Scan for the cell matching the given text and deliver its [x, y] coordinate at center. 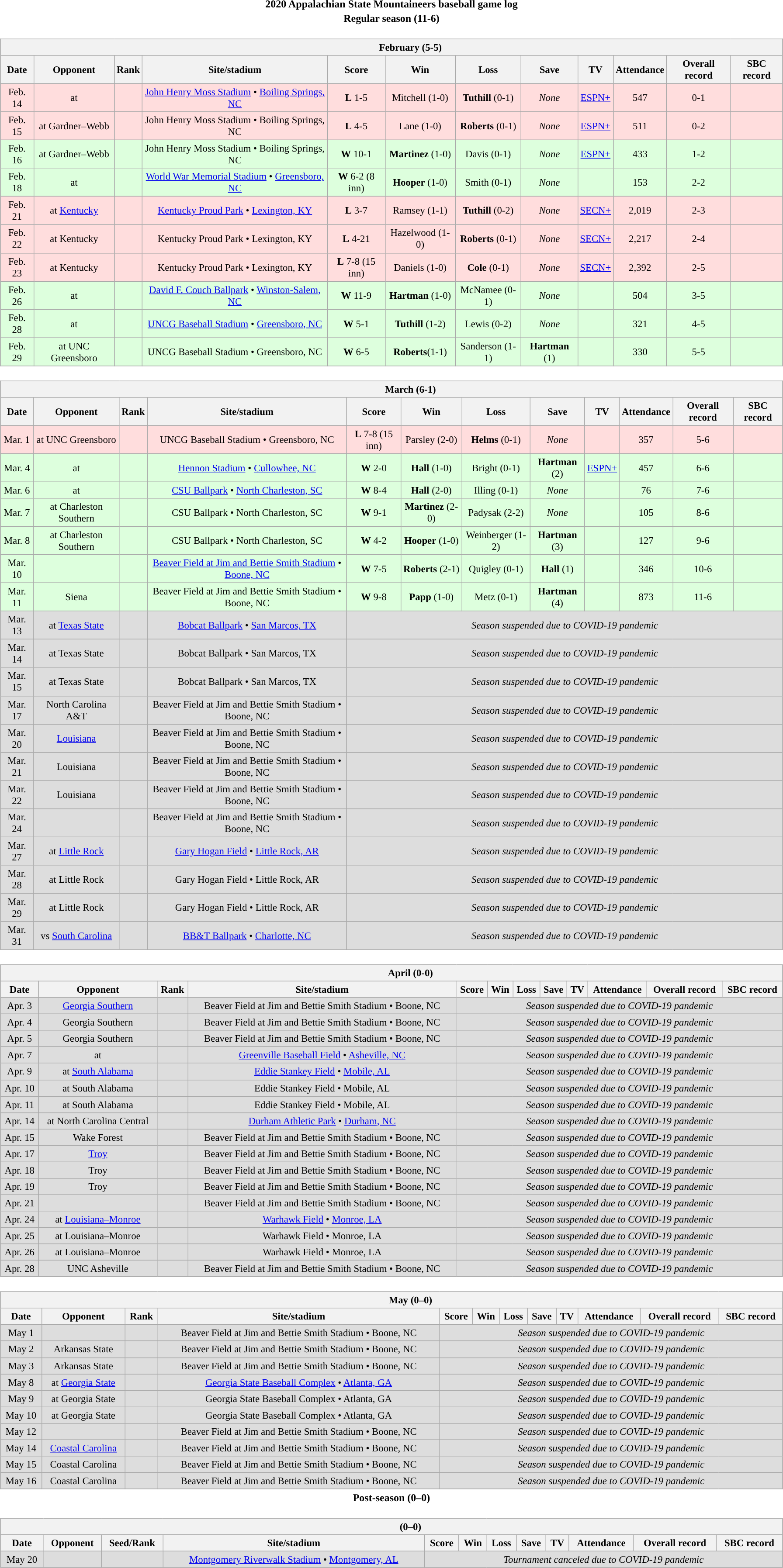
North Carolina A&T [76, 710]
2-3 [699, 211]
Feb. 22 [17, 238]
W 7-5 [374, 569]
Mar. 4 [17, 468]
2,019 [640, 211]
Cole (0-1) [489, 267]
Tuthill (0-1) [489, 98]
10-6 [703, 569]
L 4-21 [356, 238]
W 6-2 (8 inn) [356, 183]
Hennon Stadium • Cullowhee, NC [247, 468]
W 6-5 [356, 352]
Hall (1) [558, 569]
Mar. 6 [17, 490]
L 3-7 [356, 211]
Mar. 22 [17, 795]
May 10 [21, 1415]
Quigley (0-1) [496, 569]
5-6 [703, 439]
11-6 [703, 597]
Hall (1-0) [431, 468]
Feb. 26 [17, 295]
Mar. 20 [17, 738]
Mar. 11 [17, 597]
L 1-5 [356, 98]
105 [646, 513]
McNamee (0-1) [489, 295]
Weinberger (1-2) [496, 541]
0-2 [699, 126]
Roberts(1-1) [420, 352]
(0–0) [391, 1527]
Feb. 15 [17, 126]
May 3 [21, 1366]
Feb. 29 [17, 352]
Apr. 24 [20, 1219]
2-5 [699, 267]
Montgomery Riverwalk Stadium • Montgomery, AL [294, 1559]
Papp (1-0) [431, 597]
Feb. 18 [17, 183]
Wake Forest [98, 1137]
David F. Couch Ballpark • Winston-Salem, NC [235, 295]
BB&T Ballpark • Charlotte, NC [247, 936]
W 4-2 [374, 541]
Mar. 21 [17, 766]
Feb. 28 [17, 323]
Apr. 11 [20, 1105]
9-6 [703, 541]
W 11-9 [356, 295]
511 [640, 126]
W 10-1 [356, 155]
Feb. 23 [17, 267]
Apr. 15 [20, 1137]
May (0–0) [391, 1300]
Mar. 29 [17, 908]
8-6 [703, 513]
Smith (0-1) [489, 183]
vs South Carolina [76, 936]
Apr. 19 [20, 1187]
UNC Asheville [98, 1269]
Mar. 24 [17, 823]
W 2-0 [374, 468]
153 [640, 183]
Apr. 9 [20, 1071]
Daniels (1-0) [420, 267]
W 9-1 [374, 513]
Apr. 17 [20, 1154]
330 [640, 352]
Helms (0-1) [496, 439]
May 15 [21, 1464]
Feb. 16 [17, 155]
Mar. 1 [17, 439]
7-6 [703, 490]
1-2 [699, 155]
Feb. 14 [17, 98]
Bright (0-1) [496, 468]
W 9-8 [374, 597]
Mar. 8 [17, 541]
Feb. 21 [17, 211]
0-1 [699, 98]
346 [646, 569]
at North Carolina Central [98, 1121]
Mar. 28 [17, 880]
Hartman (1) [550, 352]
6-6 [703, 468]
127 [646, 541]
Roberts (2-1) [431, 569]
Martinez (2-0) [431, 513]
Metz (0-1) [496, 597]
May 12 [21, 1431]
Apr. 14 [20, 1121]
Padysak (2-2) [496, 513]
Siena [76, 597]
Hartman (1-0) [420, 295]
Mar. 15 [17, 681]
76 [646, 490]
Parsley (2-0) [431, 439]
Ramsey (1-1) [420, 211]
357 [646, 439]
Apr. 10 [20, 1088]
L 4-5 [356, 126]
May 1 [21, 1333]
Apr. 7 [20, 1055]
2,392 [640, 267]
March (6-1) [391, 389]
Mar. 14 [17, 653]
873 [646, 597]
Apr. 26 [20, 1252]
Apr. 25 [20, 1236]
321 [640, 323]
Apr. 21 [20, 1203]
Mar. 31 [17, 936]
Hartman (3) [558, 541]
Davis (0-1) [489, 155]
May 9 [21, 1399]
February (5-5) [391, 47]
Tuthill (1-2) [420, 323]
Martinez (1-0) [420, 155]
Mitchell (1-0) [420, 98]
May 8 [21, 1382]
Tuthill (0-2) [489, 211]
547 [640, 98]
Hartman (2) [558, 468]
April (0-0) [391, 973]
Apr. 18 [20, 1170]
Apr. 5 [20, 1039]
Apr. 3 [20, 1006]
457 [646, 468]
Seed/Rank [132, 1543]
May 2 [21, 1349]
Lewis (0-2) [489, 323]
Tournament canceled due to COVID-19 pandemic [603, 1559]
4-5 [699, 323]
W 5-1 [356, 323]
Mar. 10 [17, 569]
May 16 [21, 1481]
Hall (2-0) [431, 490]
5-5 [699, 352]
Mar. 17 [17, 710]
2-4 [699, 238]
Durham Athletic Park • Durham, NC [322, 1121]
Mar. 27 [17, 851]
3-5 [699, 295]
2,217 [640, 238]
433 [640, 155]
Hazelwood (1-0) [420, 238]
W 8-4 [374, 490]
Greenville Baseball Field • Asheville, NC [322, 1055]
Apr. 28 [20, 1269]
504 [640, 295]
Mar. 13 [17, 625]
2-2 [699, 183]
Illing (0-1) [496, 490]
Mar. 7 [17, 513]
World War Memorial Stadium • Greensboro, NC [235, 183]
Apr. 4 [20, 1022]
May 20 [22, 1559]
Lane (1-0) [420, 126]
Hartman (4) [558, 597]
May 14 [21, 1448]
Sanderson (1-1) [489, 352]
